Detect which cell encompasses the target text, then output its (X, Y) center coordinate. 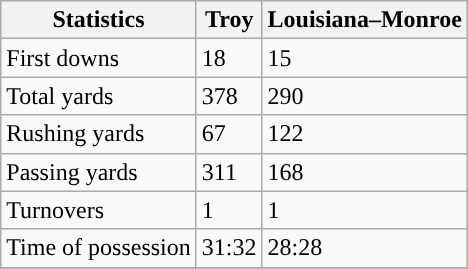
Rushing yards (99, 134)
15 (364, 58)
168 (364, 172)
122 (364, 134)
290 (364, 96)
378 (229, 96)
67 (229, 134)
Passing yards (99, 172)
28:28 (364, 248)
Total yards (99, 96)
18 (229, 58)
Statistics (99, 20)
31:32 (229, 248)
Time of possession (99, 248)
Louisiana–Monroe (364, 20)
Troy (229, 20)
First downs (99, 58)
Turnovers (99, 210)
311 (229, 172)
